Search for the cell housing the specified text and yield its (X, Y) center coordinate. 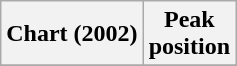
Chart (2002) (72, 34)
Peakposition (189, 34)
